Identify which cell holds the provided text, then report its (X, Y) central coordinate. 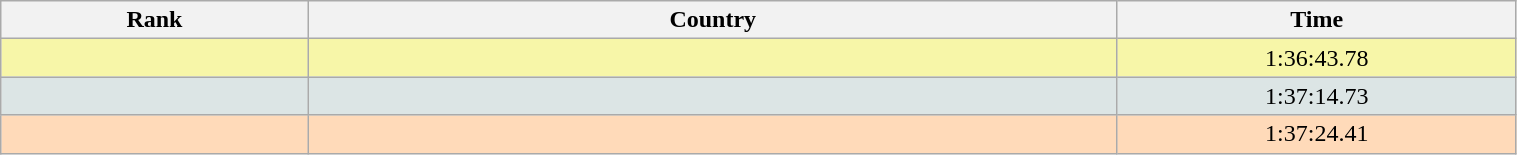
1:36:43.78 (1316, 58)
Rank (154, 20)
1:37:24.41 (1316, 134)
Country (712, 20)
1:37:14.73 (1316, 96)
Time (1316, 20)
